For the text-containing cell, return its midpoint in [x, y] coordinate format. 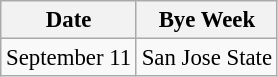
September 11 [69, 58]
Date [69, 20]
San Jose State [206, 58]
Bye Week [206, 20]
